Determine the (X, Y) coordinate at the center of the cell enclosing the given text.  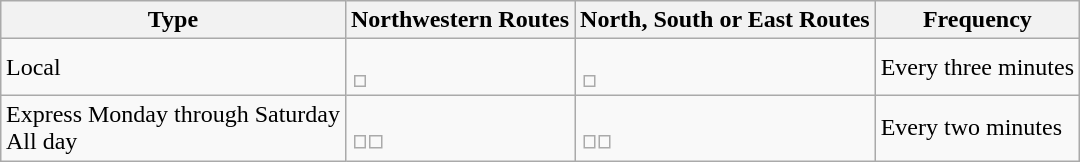
Express Monday through SaturdayAll day (172, 128)
Northwestern Routes (460, 20)
Local (172, 68)
Frequency (977, 20)
North, South or East Routes (726, 20)
Every three minutes (977, 68)
Type (172, 20)
Every two minutes (977, 128)
